For the text-containing cell, return its midpoint in [X, Y] coordinate format. 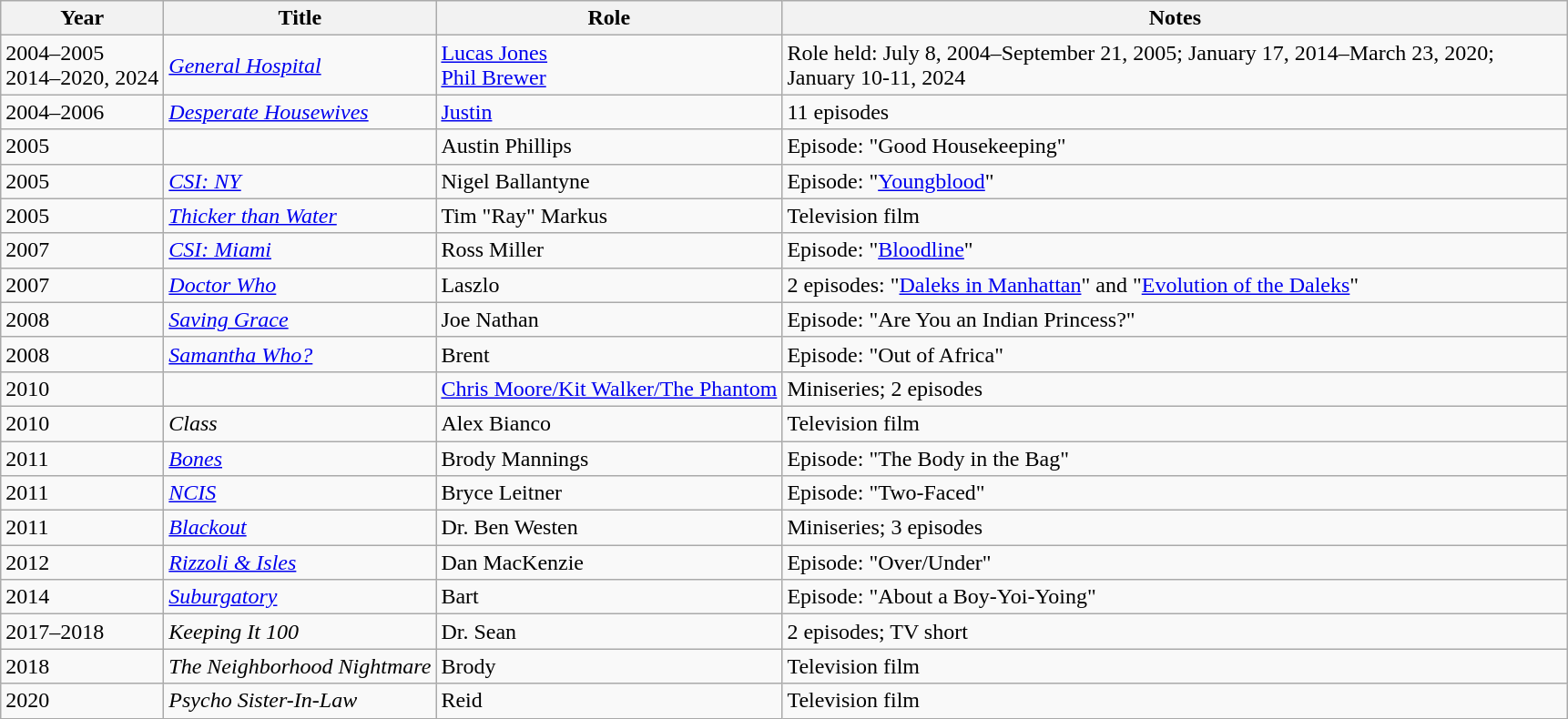
Tim "Ray" Markus [609, 216]
Rizzoli & Isles [300, 562]
Joe Nathan [609, 319]
Keeping It 100 [300, 632]
Episode: "Two-Faced" [1175, 493]
Episode: "About a Boy-Yoi-Yoing" [1175, 597]
Blackout [300, 528]
2 episodes; TV short [1175, 632]
Episode: "Are You an Indian Princess?" [1175, 319]
Episode: "Over/Under" [1175, 562]
Year [82, 18]
Notes [1175, 18]
Brent [609, 354]
Psycho Sister-In-Law [300, 701]
Bart [609, 597]
Episode: "Youngblood" [1175, 181]
Brody Mannings [609, 458]
11 episodes [1175, 112]
General Hospital [300, 66]
Austin Phillips [609, 147]
Episode: "Out of Africa" [1175, 354]
2004–2006 [82, 112]
Saving Grace [300, 319]
Bones [300, 458]
2018 [82, 666]
Role [609, 18]
Brody [609, 666]
Ross Miller [609, 250]
2 episodes: "Daleks in Manhattan" and "Evolution of the Daleks" [1175, 285]
Thicker than Water [300, 216]
The Neighborhood Nightmare [300, 666]
Suburgatory [300, 597]
Nigel Ballantyne [609, 181]
Laszlo [609, 285]
2020 [82, 701]
Class [300, 423]
Samantha Who? [300, 354]
2017–2018 [82, 632]
Miniseries; 3 episodes [1175, 528]
Episode: "Bloodline" [1175, 250]
Role held: July 8, 2004–September 21, 2005; January 17, 2014–March 23, 2020; January 10-11, 2024 [1175, 66]
Alex Bianco [609, 423]
Desperate Housewives [300, 112]
CSI: NY [300, 181]
Reid [609, 701]
Dr. Sean [609, 632]
2014 [82, 597]
Doctor Who [300, 285]
Title [300, 18]
Episode: "The Body in the Bag" [1175, 458]
Justin [609, 112]
2012 [82, 562]
Dr. Ben Westen [609, 528]
NCIS [300, 493]
Episode: "Good Housekeeping" [1175, 147]
Lucas JonesPhil Brewer [609, 66]
Dan MacKenzie [609, 562]
Chris Moore/Kit Walker/The Phantom [609, 389]
CSI: Miami [300, 250]
Miniseries; 2 episodes [1175, 389]
Bryce Leitner [609, 493]
2004–20052014–2020, 2024 [82, 66]
